Return (X, Y) of the center of cell containing provided text 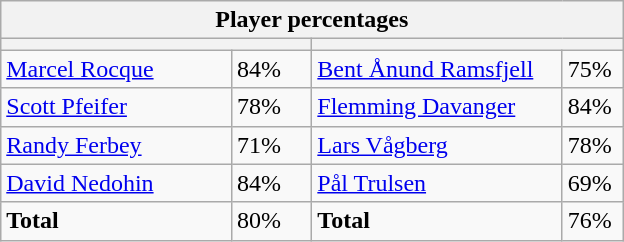
Bent Ånund Ramsfjell (437, 69)
80% (272, 221)
Lars Vågberg (437, 145)
71% (272, 145)
75% (592, 69)
Player percentages (312, 20)
69% (592, 183)
Randy Ferbey (116, 145)
Marcel Rocque (116, 69)
David Nedohin (116, 183)
Flemming Davanger (437, 107)
Pål Trulsen (437, 183)
76% (592, 221)
Scott Pfeifer (116, 107)
